Capture the cell that displays the provided text and extract its [x, y] central coordinate. 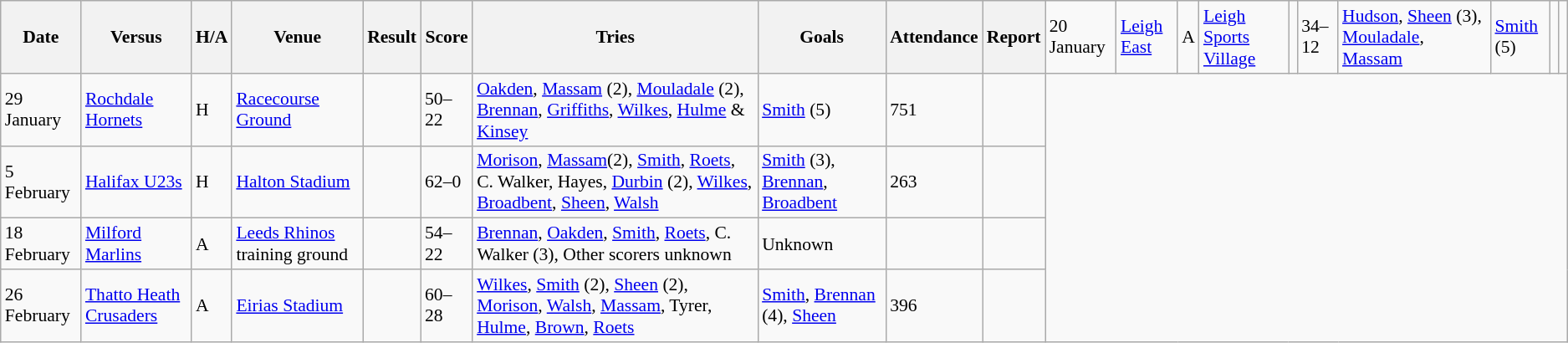
Oakden, Massam (2), Mouladale (2), Brennan, Griffiths, Wilkes, Hulme & Kinsey [615, 110]
62–0 [447, 182]
Score [447, 37]
20 January [1080, 37]
Smith, Brennan (4), Sheen [821, 306]
396 [934, 306]
Tries [615, 37]
Date [41, 37]
60–28 [447, 306]
34–12 [1318, 37]
Rochdale Hornets [136, 110]
Wilkes, Smith (2), Sheen (2), Morison, Walsh, Massam, Tyrer, Hulme, Brown, Roets [615, 306]
Morison, Massam(2), Smith, Roets, C. Walker, Hayes, Durbin (2), Wilkes, Broadbent, Sheen, Walsh [615, 182]
Milford Marlins [136, 244]
Racecourse Ground [298, 110]
751 [934, 110]
Brennan, Oakden, Smith, Roets, C. Walker (3), Other scorers unknown [615, 244]
5 February [41, 182]
Halifax U23s [136, 182]
29 January [41, 110]
26 February [41, 306]
Report [1014, 37]
Versus [136, 37]
50–22 [447, 110]
Venue [298, 37]
18 February [41, 244]
Smith (3), Brennan, Broadbent [821, 182]
Thatto Heath Crusaders [136, 306]
Unknown [821, 244]
H/A [212, 37]
Leigh East [1147, 37]
Hudson, Sheen (3), Mouladale, Massam [1414, 37]
Result [391, 37]
263 [934, 182]
54–22 [447, 244]
Halton Stadium [298, 182]
Goals [821, 37]
Leigh Sports Village [1244, 37]
Eirias Stadium [298, 306]
Attendance [934, 37]
Leeds Rhinos training ground [298, 244]
